Scan for the cell matching the given text and deliver its (x, y) coordinate at center. 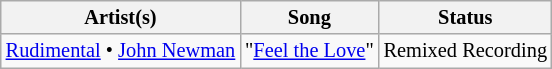
Status (466, 17)
"Feel the Love" (309, 51)
Song (309, 17)
Rudimental • John Newman (120, 51)
Artist(s) (120, 17)
Remixed Recording (466, 51)
